Return (X, Y) of the center of cell containing provided text 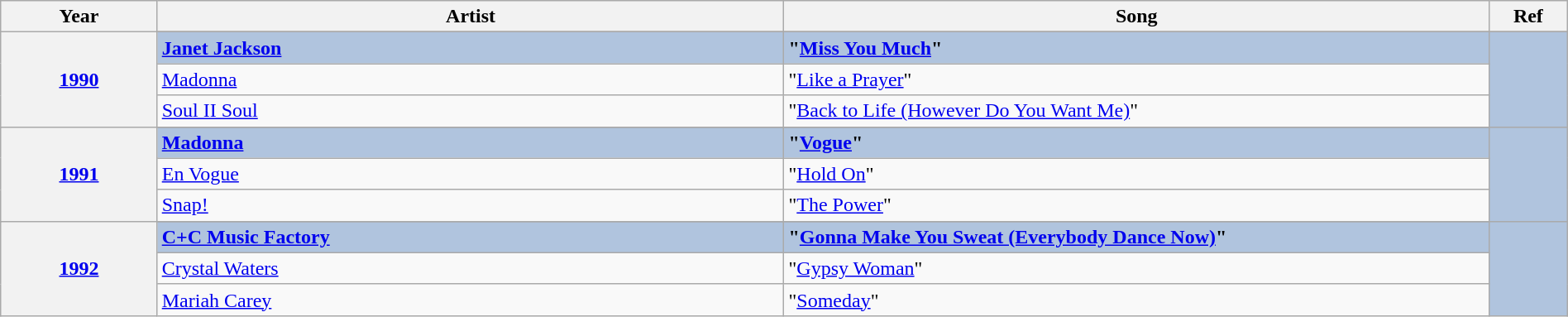
"Vogue" (1136, 142)
Janet Jackson (471, 48)
"Like a Prayer" (1136, 79)
1991 (79, 174)
Mariah Carey (471, 300)
"Gonna Make You Sweat (Everybody Dance Now)" (1136, 237)
Soul II Soul (471, 111)
"Miss You Much" (1136, 48)
Ref (1528, 17)
Year (79, 17)
"Gypsy Woman" (1136, 268)
"Hold On" (1136, 174)
Artist (471, 17)
Song (1136, 17)
Snap! (471, 205)
"Someday" (1136, 300)
1990 (79, 79)
"The Power" (1136, 205)
En Vogue (471, 174)
C+C Music Factory (471, 237)
"Back to Life (However Do You Want Me)" (1136, 111)
1992 (79, 268)
Crystal Waters (471, 268)
